Provide the [X, Y] coordinate of the cell's center where the given text is located.  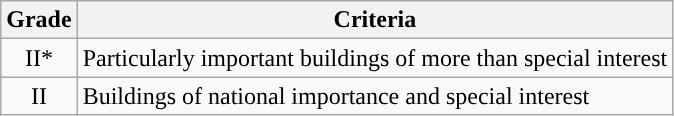
Particularly important buildings of more than special interest [375, 58]
Criteria [375, 20]
Buildings of national importance and special interest [375, 96]
II* [39, 58]
II [39, 96]
Grade [39, 20]
